Return the [X, Y] coordinate for the center point of the cell that contains the specified text.  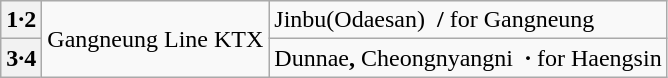
Gangneung Line KTX [156, 39]
Jinbu(Odaesan) / for Gangneung [468, 20]
1·2 [22, 20]
3·4 [22, 58]
Dunnae, Cheongnyangni · for Haengsin [468, 58]
